Locate the cell with the specified text and output its [x, y] center coordinate. 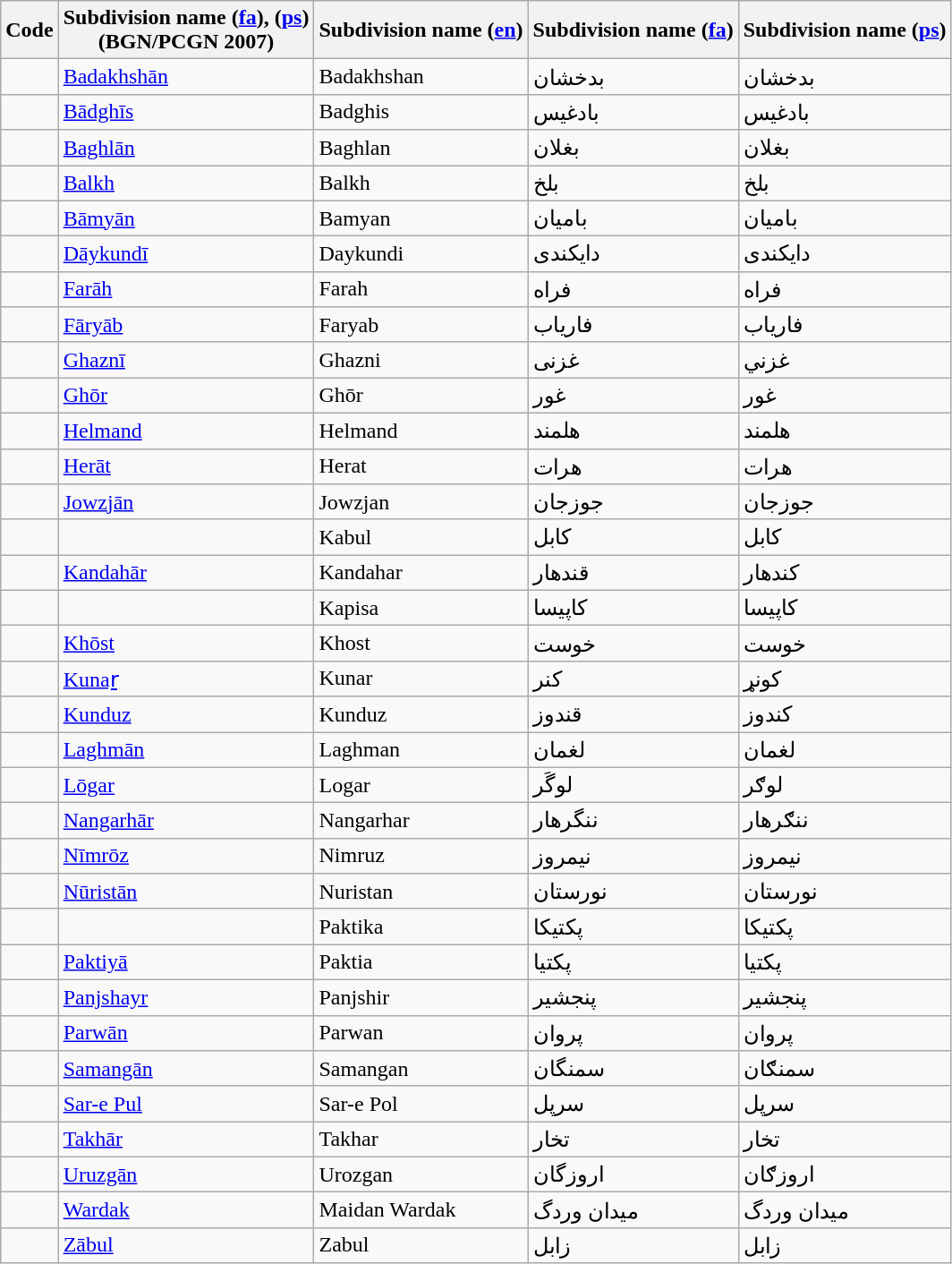
Zabul [421, 1245]
Urozgan [421, 1174]
Kunar [421, 679]
نيمروز [845, 856]
Baghlan [421, 148]
غزنى [633, 360]
Nimruz [421, 856]
Nūristān [186, 892]
Badghis [421, 112]
Khōst [186, 644]
نیمروز [633, 856]
Kabul [421, 537]
Badakhshān [186, 77]
Fāryāb [186, 325]
Subdivision name (en) [421, 30]
قندوز [633, 714]
Bāmyān [186, 218]
Samangan [421, 1069]
Ghazni [421, 360]
Farāh [186, 289]
Jowzjān [186, 502]
کندھار [845, 573]
Parwan [421, 1033]
Panjshayr [186, 997]
کاپيسا [845, 608]
Herāt [186, 466]
لوگَر [633, 785]
Herat [421, 466]
Laghmān [186, 750]
Baghlān [186, 148]
Panjshir [421, 997]
Subdivision name (fa) [633, 30]
Bamyan [421, 218]
Code [30, 30]
ننګرهار [845, 821]
غزني [845, 360]
Wardak [186, 1210]
Ghaznī [186, 360]
Kapisa [421, 608]
Khost [421, 644]
Paktia [421, 962]
Nīmrōz [186, 856]
Zābul [186, 1245]
Dāykundī [186, 254]
Takhār [186, 1140]
Sar-e Pul [186, 1104]
Laghman [421, 750]
Nangarhar [421, 821]
Nangarhār [186, 821]
سمنگان [633, 1069]
Faryab [421, 325]
اروزګان [845, 1174]
Subdivision name (ps) [845, 30]
اروزگان [633, 1174]
Maidan Wardak [421, 1210]
Kandahar [421, 573]
Takhar [421, 1140]
کونړ [845, 679]
Kandahār [186, 573]
Logar [421, 785]
Subdivision name (fa), (ps)(BGN/PCGN 2007) [186, 30]
ننگرهار [633, 821]
Parwān [186, 1033]
Uruzgān [186, 1174]
سمنګان [845, 1069]
Daykundi [421, 254]
Paktiyā [186, 962]
Bādghīs [186, 112]
Jowzjan [421, 502]
کندوز [845, 714]
Farah [421, 289]
Lōgar [186, 785]
لوګر [845, 785]
Badakhshan [421, 77]
قندهار [633, 573]
Samangān [186, 1069]
Sar-e Pol [421, 1104]
Nuristan [421, 892]
Kunaṟ [186, 679]
Paktika [421, 927]
کنر [633, 679]
کاپیسا [633, 608]
